Return (x, y) of the center of cell containing provided text 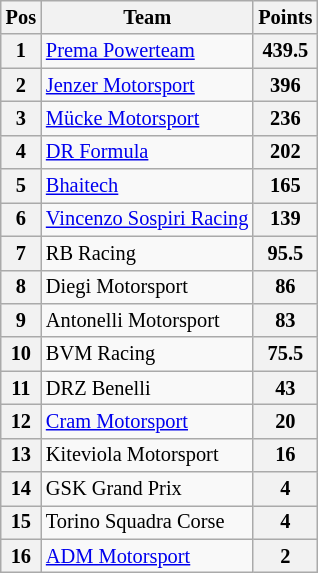
5 (21, 186)
RB Racing (147, 253)
83 (285, 320)
139 (285, 219)
Bhaitech (147, 186)
396 (285, 85)
95.5 (285, 253)
1 (21, 51)
439.5 (285, 51)
15 (21, 522)
86 (285, 287)
Prema Powerteam (147, 51)
Kiteviola Motorsport (147, 455)
DRZ Benelli (147, 388)
Points (285, 17)
6 (21, 219)
3 (21, 118)
Cram Motorsport (147, 421)
Torino Squadra Corse (147, 522)
DR Formula (147, 152)
ADM Motorsport (147, 556)
12 (21, 421)
20 (285, 421)
BVM Racing (147, 354)
Jenzer Motorsport (147, 85)
7 (21, 253)
43 (285, 388)
236 (285, 118)
202 (285, 152)
Team (147, 17)
165 (285, 186)
11 (21, 388)
Vincenzo Sospiri Racing (147, 219)
9 (21, 320)
14 (21, 489)
13 (21, 455)
Diegi Motorsport (147, 287)
Antonelli Motorsport (147, 320)
10 (21, 354)
GSK Grand Prix (147, 489)
Mücke Motorsport (147, 118)
8 (21, 287)
75.5 (285, 354)
Pos (21, 17)
